Extract the (x, y) coordinate from the center of the cell holding the provided text.  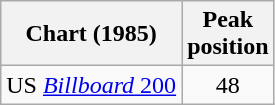
Chart (1985) (92, 34)
Peakposition (228, 34)
US Billboard 200 (92, 85)
48 (228, 85)
